Detect which cell encompasses the target text, then output its (x, y) center coordinate. 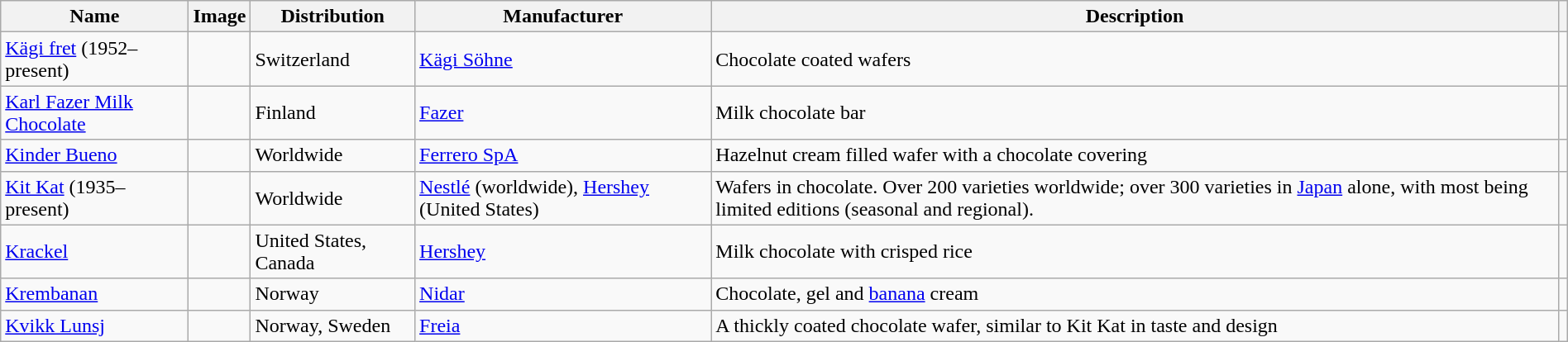
Switzerland (332, 59)
Image (220, 17)
Name (94, 17)
Ferrero SpA (563, 155)
Description (1135, 17)
A thickly coated chocolate wafer, similar to Kit Kat in taste and design (1135, 325)
United States, Canada (332, 251)
Manufacturer (563, 17)
Norway (332, 294)
Hazelnut cream filled wafer with a chocolate covering (1135, 155)
Kvikk Lunsj (94, 325)
Chocolate, gel and banana cream (1135, 294)
Kägi fret (1952–present) (94, 59)
Kit Kat (1935–present) (94, 198)
Nestlé (worldwide), Hershey (United States) (563, 198)
Krackel (94, 251)
Norway, Sweden (332, 325)
Kinder Bueno (94, 155)
Fazer (563, 112)
Nidar (563, 294)
Krembanan (94, 294)
Hershey (563, 251)
Finland (332, 112)
Chocolate coated wafers (1135, 59)
Milk chocolate bar (1135, 112)
Distribution (332, 17)
Wafers in chocolate. Over 200 varieties worldwide; over 300 varieties in Japan alone, with most being limited editions (seasonal and regional). (1135, 198)
Karl Fazer Milk Chocolate (94, 112)
Freia (563, 325)
Milk chocolate with crisped rice (1135, 251)
Kägi Söhne (563, 59)
